Determine the (X, Y) coordinate at the center of the cell enclosing the given text.  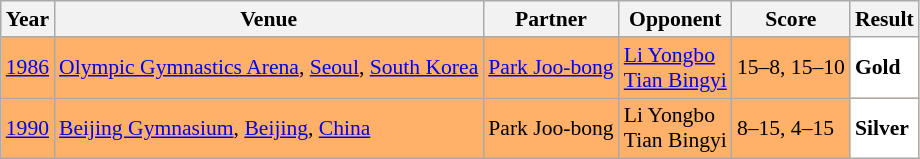
Silver (884, 128)
Opponent (676, 19)
1990 (28, 128)
8–15, 4–15 (791, 128)
Partner (550, 19)
Beijing Gymnasium, Beijing, China (268, 128)
Gold (884, 68)
Year (28, 19)
Olympic Gymnastics Arena, Seoul, South Korea (268, 68)
1986 (28, 68)
Score (791, 19)
Venue (268, 19)
15–8, 15–10 (791, 68)
Result (884, 19)
